From the cell containing the given text, extract its center point as (x, y) coordinate. 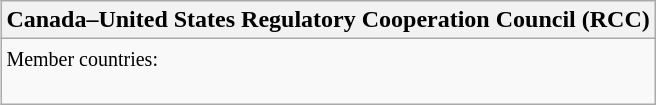
Member countries: (328, 72)
Canada–United States Regulatory Cooperation Council (RCC) (328, 20)
